For the text-containing cell, return its midpoint in [X, Y] coordinate format. 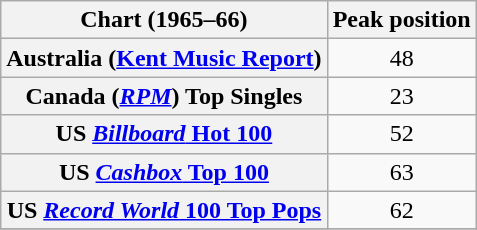
US Record World 100 Top Pops [164, 210]
Peak position [402, 20]
23 [402, 96]
Canada (RPM) Top Singles [164, 96]
US Billboard Hot 100 [164, 134]
US Cashbox Top 100 [164, 172]
48 [402, 58]
62 [402, 210]
63 [402, 172]
Australia (Kent Music Report) [164, 58]
Chart (1965–66) [164, 20]
52 [402, 134]
